Find where the given text appears and provide that cell's center as [X, Y] coordinate. 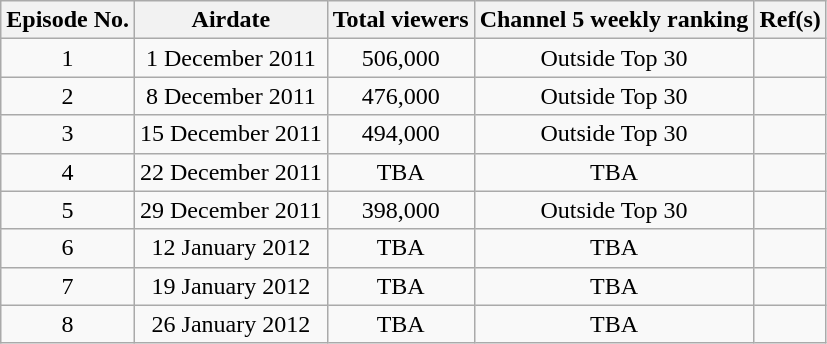
476,000 [400, 96]
4 [68, 172]
1 December 2011 [232, 58]
7 [68, 286]
6 [68, 248]
Episode No. [68, 20]
8 [68, 324]
Total viewers [400, 20]
29 December 2011 [232, 210]
26 January 2012 [232, 324]
Ref(s) [790, 20]
506,000 [400, 58]
494,000 [400, 134]
8 December 2011 [232, 96]
12 January 2012 [232, 248]
Airdate [232, 20]
398,000 [400, 210]
5 [68, 210]
22 December 2011 [232, 172]
19 January 2012 [232, 286]
3 [68, 134]
1 [68, 58]
Channel 5 weekly ranking [614, 20]
15 December 2011 [232, 134]
2 [68, 96]
